Locate the cell with the specified text and output its (x, y) center coordinate. 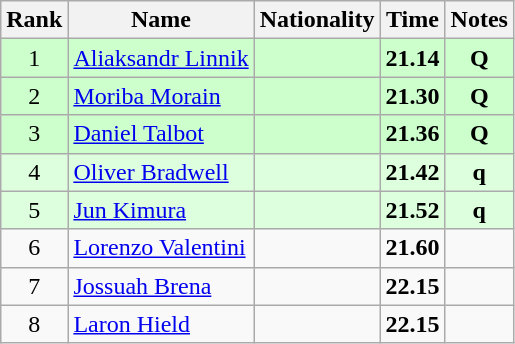
21.36 (412, 134)
6 (34, 248)
4 (34, 172)
3 (34, 134)
Moriba Morain (161, 96)
7 (34, 286)
5 (34, 210)
Aliaksandr Linnik (161, 58)
Lorenzo Valentini (161, 248)
21.60 (412, 248)
21.30 (412, 96)
21.14 (412, 58)
Daniel Talbot (161, 134)
21.52 (412, 210)
Notes (479, 20)
Name (161, 20)
Oliver Bradwell (161, 172)
Nationality (317, 20)
2 (34, 96)
1 (34, 58)
Jossuah Brena (161, 286)
Laron Hield (161, 324)
21.42 (412, 172)
Time (412, 20)
8 (34, 324)
Jun Kimura (161, 210)
Rank (34, 20)
